From the cell containing the given text, extract its center point as [X, Y] coordinate. 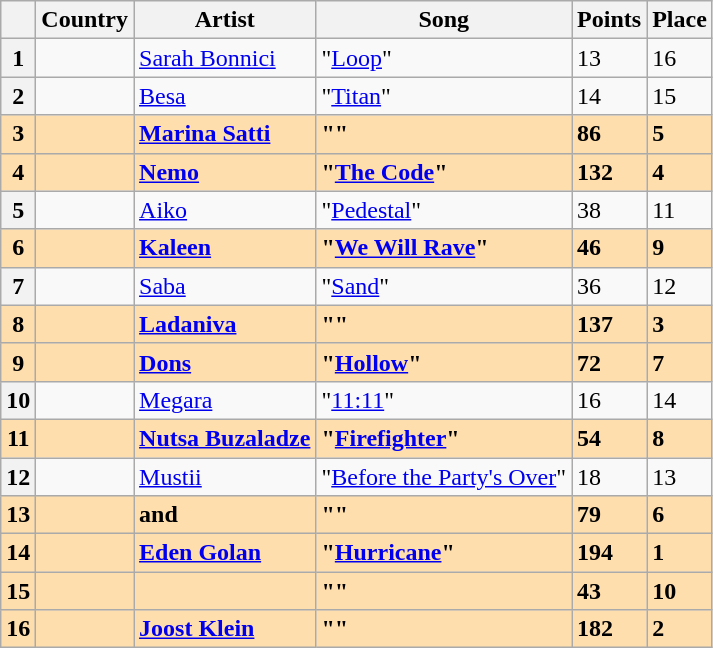
"Loop" [444, 58]
Marina Satti [225, 134]
194 [610, 553]
79 [610, 515]
Saba [225, 286]
18 [610, 477]
Song [444, 20]
"We Will Rave" [444, 248]
72 [610, 362]
137 [610, 324]
38 [610, 210]
and [225, 515]
Country [85, 20]
Nemo [225, 172]
"Before the Party's Over" [444, 477]
Points [610, 20]
Artist [225, 20]
Sarah Bonnici [225, 58]
46 [610, 248]
Aiko [225, 210]
182 [610, 629]
54 [610, 438]
Besa [225, 96]
"Firefighter" [444, 438]
Kaleen [225, 248]
Joost Klein [225, 629]
Nutsa Buzaladze [225, 438]
Place [680, 20]
"Titan" [444, 96]
"Pedestal" [444, 210]
36 [610, 286]
"11:11" [444, 400]
Mustii [225, 477]
"Sand" [444, 286]
Dons [225, 362]
Megara [225, 400]
"Hollow" [444, 362]
43 [610, 591]
"Hurricane" [444, 553]
Eden Golan [225, 553]
132 [610, 172]
Ladaniva [225, 324]
86 [610, 134]
"The Code" [444, 172]
